For the text-containing cell, return its midpoint in (X, Y) coordinate format. 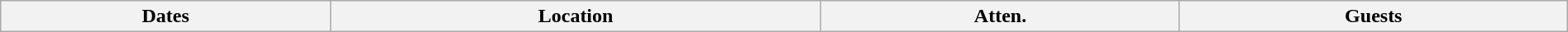
Guests (1373, 16)
Dates (165, 16)
Location (576, 16)
Atten. (1001, 16)
